Detect which cell encompasses the target text, then output its (X, Y) center coordinate. 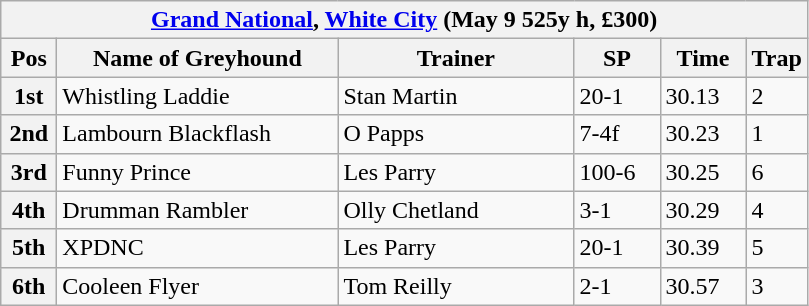
4 (776, 210)
1 (776, 134)
Name of Greyhound (198, 58)
4th (29, 210)
Tom Reilly (456, 286)
XPDNC (198, 248)
30.23 (703, 134)
30.25 (703, 172)
Pos (29, 58)
Drumman Rambler (198, 210)
Lambourn Blackflash (198, 134)
3rd (29, 172)
Trainer (456, 58)
O Papps (456, 134)
2nd (29, 134)
100-6 (617, 172)
Whistling Laddie (198, 96)
Cooleen Flyer (198, 286)
6 (776, 172)
30.57 (703, 286)
5 (776, 248)
Funny Prince (198, 172)
30.13 (703, 96)
7-4f (617, 134)
Grand National, White City (May 9 525y h, £300) (404, 20)
5th (29, 248)
3-1 (617, 210)
3 (776, 286)
SP (617, 58)
30.29 (703, 210)
6th (29, 286)
2-1 (617, 286)
Olly Chetland (456, 210)
Time (703, 58)
Stan Martin (456, 96)
1st (29, 96)
Trap (776, 58)
2 (776, 96)
30.39 (703, 248)
